Capture the cell that displays the provided text and extract its [X, Y] central coordinate. 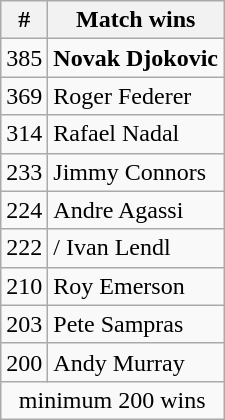
314 [24, 134]
Andre Agassi [136, 210]
Match wins [136, 20]
minimum 200 wins [112, 400]
369 [24, 96]
200 [24, 362]
385 [24, 58]
Andy Murray [136, 362]
Jimmy Connors [136, 172]
203 [24, 324]
224 [24, 210]
Rafael Nadal [136, 134]
# [24, 20]
/ Ivan Lendl [136, 248]
222 [24, 248]
210 [24, 286]
Roger Federer [136, 96]
Roy Emerson [136, 286]
233 [24, 172]
Pete Sampras [136, 324]
Novak Djokovic [136, 58]
